Find where the given text appears and provide that cell's center as [x, y] coordinate. 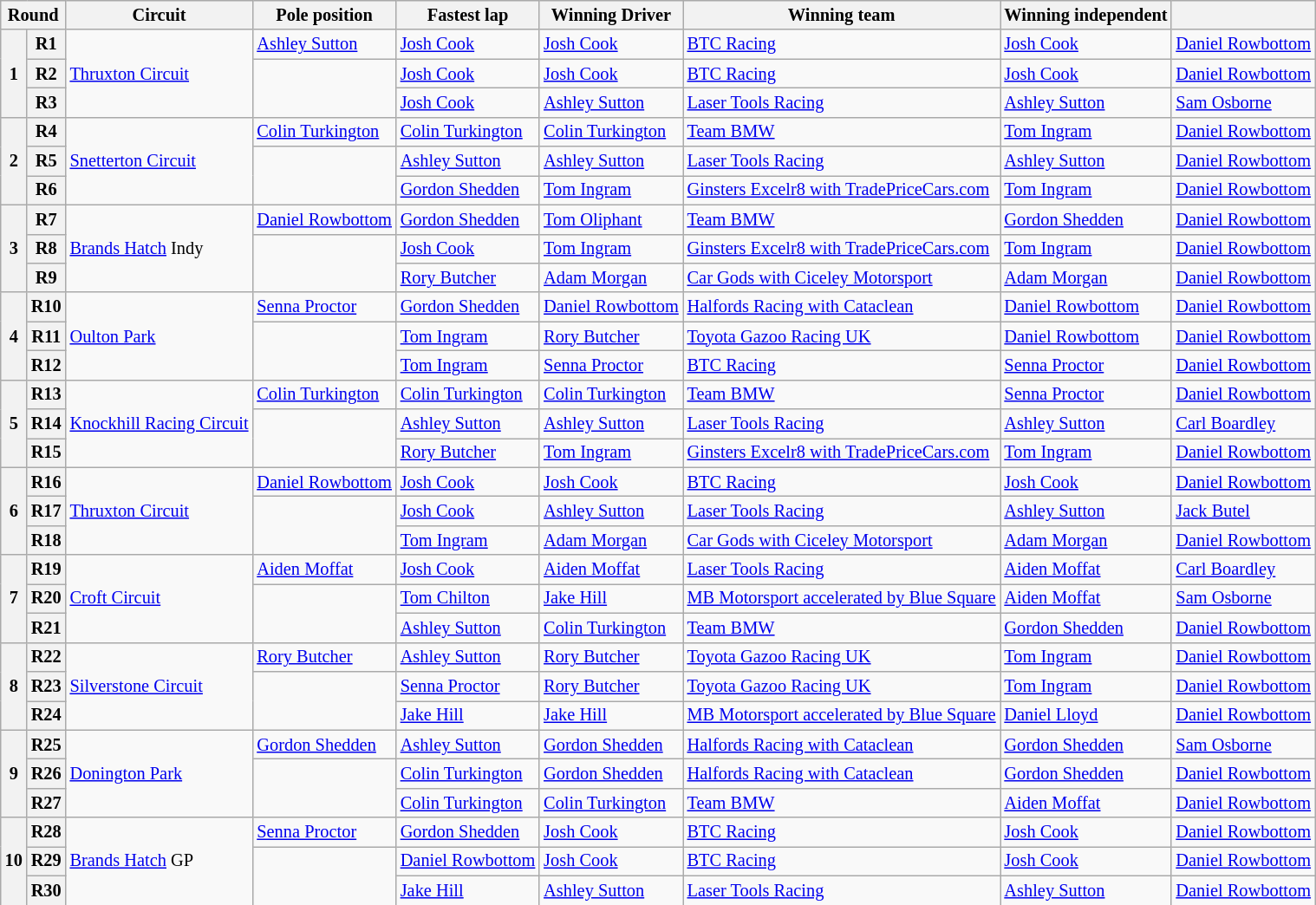
R29 [47, 861]
R17 [47, 511]
R11 [47, 336]
3 [14, 248]
Winning independent [1086, 15]
Circuit [160, 15]
R10 [47, 307]
Tom Oliphant [610, 219]
Tom Chilton [468, 598]
R7 [47, 219]
R13 [47, 394]
Oulton Park [160, 336]
R16 [47, 482]
Fastest lap [468, 15]
R1 [47, 44]
Donington Park [160, 773]
Silverstone Circuit [160, 687]
R8 [47, 249]
Jack Butel [1243, 511]
R27 [47, 803]
8 [14, 687]
7 [14, 598]
R3 [47, 102]
R26 [47, 773]
2 [14, 161]
Brands Hatch GP [160, 862]
R2 [47, 74]
Knockhill Racing Circuit [160, 423]
Winning Driver [610, 15]
R4 [47, 132]
R22 [47, 657]
10 [14, 862]
Daniel Lloyd [1086, 715]
Croft Circuit [160, 598]
9 [14, 773]
Round [33, 15]
R18 [47, 540]
R21 [47, 628]
R23 [47, 686]
R6 [47, 190]
R20 [47, 598]
R19 [47, 570]
Winning team [842, 15]
Snetterton Circuit [160, 161]
Brands Hatch Indy [160, 248]
R5 [47, 161]
R30 [47, 890]
R9 [47, 277]
R28 [47, 832]
R24 [47, 715]
1 [14, 73]
6 [14, 511]
4 [14, 336]
R12 [47, 365]
R15 [47, 452]
5 [14, 423]
Pole position [324, 15]
R14 [47, 424]
R25 [47, 745]
